Capture the cell that displays the provided text and extract its [X, Y] central coordinate. 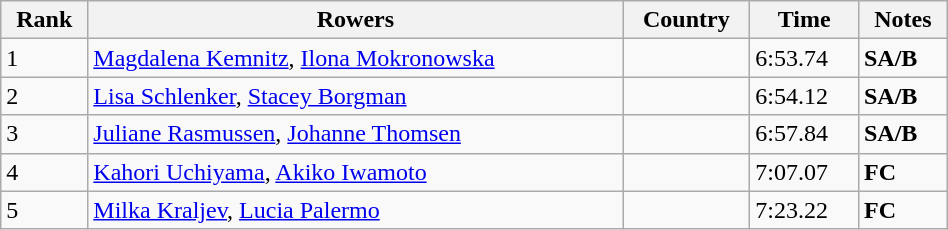
1 [44, 58]
4 [44, 172]
Juliane Rasmussen, Johanne Thomsen [356, 134]
Rowers [356, 20]
3 [44, 134]
Notes [902, 20]
Milka Kraljev, Lucia Palermo [356, 210]
7:23.22 [804, 210]
6:54.12 [804, 96]
2 [44, 96]
5 [44, 210]
Country [686, 20]
7:07.07 [804, 172]
Time [804, 20]
Rank [44, 20]
6:53.74 [804, 58]
6:57.84 [804, 134]
Lisa Schlenker, Stacey Borgman [356, 96]
Magdalena Kemnitz, Ilona Mokronowska [356, 58]
Kahori Uchiyama, Akiko Iwamoto [356, 172]
